Output the [X, Y] coordinate of the center of the cell containing the given text.  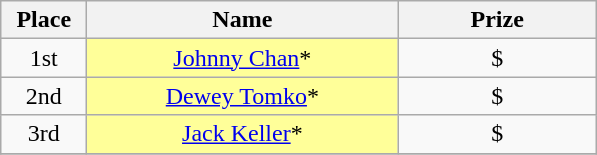
Prize [498, 20]
3rd [44, 134]
2nd [44, 96]
Johnny Chan* [242, 58]
Dewey Tomko* [242, 96]
Name [242, 20]
Jack Keller* [242, 134]
1st [44, 58]
Place [44, 20]
